Identify which cell holds the provided text, then report its (x, y) central coordinate. 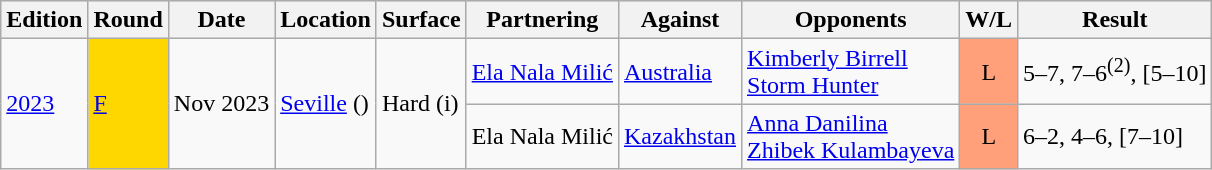
F (128, 104)
5–7, 7–6(2), [5–10] (1115, 72)
Result (1115, 20)
Surface (421, 20)
Kimberly Birrell Storm Hunter (851, 72)
Nov 2023 (221, 104)
Opponents (851, 20)
W/L (989, 20)
Edition (44, 20)
Location (326, 20)
6–2, 4–6, [7–10] (1115, 136)
Australia (680, 72)
Round (128, 20)
Against (680, 20)
Date (221, 20)
Partnering (542, 20)
Hard (i) (421, 104)
Anna Danilina Zhibek Kulambayeva (851, 136)
Seville () (326, 104)
Kazakhstan (680, 136)
2023 (44, 104)
